From the cell containing the given text, extract its center point as (X, Y) coordinate. 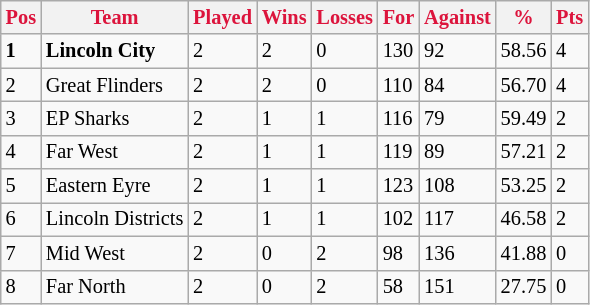
Eastern Eyre (114, 186)
Mid West (114, 253)
151 (458, 287)
130 (398, 51)
102 (398, 219)
57.21 (524, 152)
Losses (344, 17)
EP Sharks (114, 118)
119 (398, 152)
% (524, 17)
Against (458, 17)
7 (21, 253)
110 (398, 85)
46.58 (524, 219)
Far West (114, 152)
79 (458, 118)
Lincoln City (114, 51)
108 (458, 186)
123 (398, 186)
58 (398, 287)
92 (458, 51)
Team (114, 17)
116 (398, 118)
6 (21, 219)
5 (21, 186)
Played (222, 17)
84 (458, 85)
53.25 (524, 186)
59.49 (524, 118)
Wins (284, 17)
Great Flinders (114, 85)
3 (21, 118)
117 (458, 219)
58.56 (524, 51)
27.75 (524, 287)
For (398, 17)
Pos (21, 17)
Lincoln Districts (114, 219)
98 (398, 253)
56.70 (524, 85)
8 (21, 287)
41.88 (524, 253)
Far North (114, 287)
136 (458, 253)
Pts (570, 17)
89 (458, 152)
